Return the (X, Y) coordinate for the center point of the cell that contains the specified text.  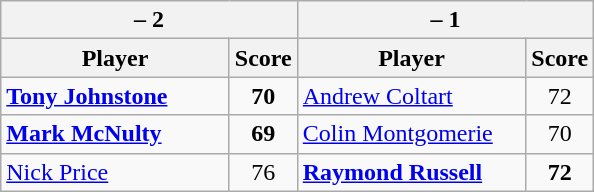
Nick Price (116, 172)
Tony Johnstone (116, 96)
Raymond Russell (412, 172)
– 1 (446, 20)
– 2 (150, 20)
76 (263, 172)
Mark McNulty (116, 134)
Colin Montgomerie (412, 134)
Andrew Coltart (412, 96)
69 (263, 134)
